Pinpoint the cell where the given text exists, returning its [x, y] midpoint coordinate. 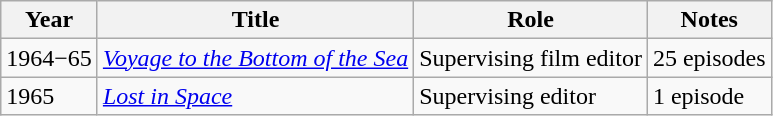
Role [531, 20]
Supervising film editor [531, 58]
1965 [50, 96]
Year [50, 20]
1964−65 [50, 58]
Lost in Space [255, 96]
25 episodes [709, 58]
Voyage to the Bottom of the Sea [255, 58]
1 episode [709, 96]
Supervising editor [531, 96]
Title [255, 20]
Notes [709, 20]
